Output the [x, y] coordinate of the center of the cell containing the given text.  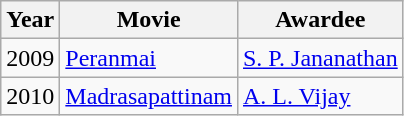
S. P. Jananathan [320, 58]
Movie [149, 20]
A. L. Vijay [320, 96]
2009 [30, 58]
Awardee [320, 20]
2010 [30, 96]
Madrasapattinam [149, 96]
Year [30, 20]
Peranmai [149, 58]
